Pinpoint the cell where the given text exists, returning its [x, y] midpoint coordinate. 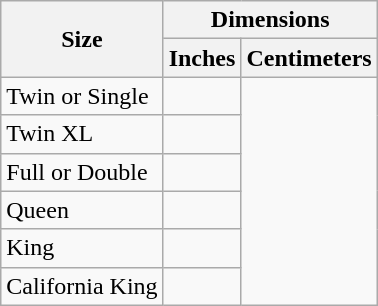
Full or Double [82, 172]
California King [82, 286]
Centimeters [309, 58]
King [82, 248]
Twin XL [82, 134]
Twin or Single [82, 96]
Queen [82, 210]
Size [82, 39]
Dimensions [270, 20]
Inches [202, 58]
